From the cell containing the given text, extract its center point as [X, Y] coordinate. 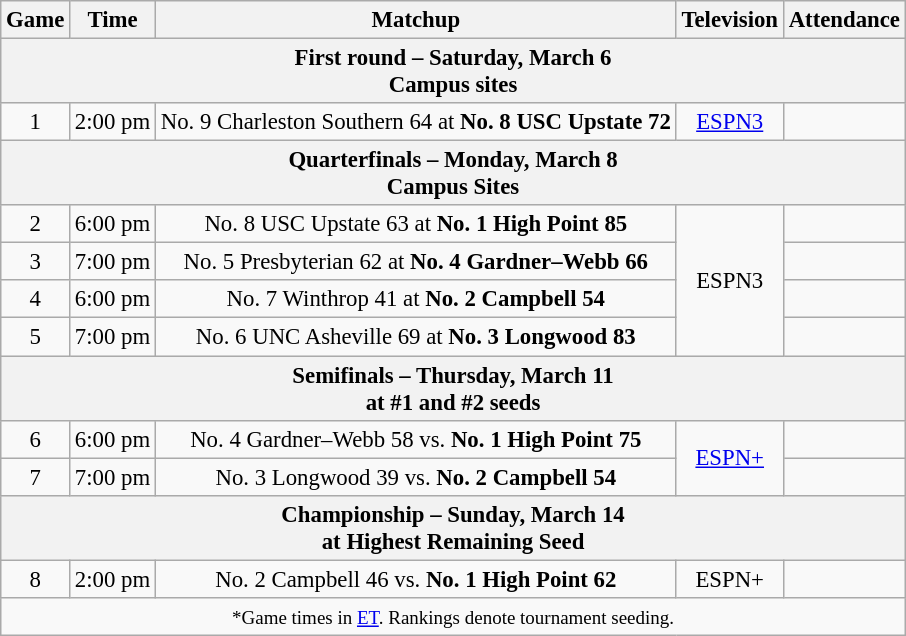
Semifinals – Thursday, March 11at #1 and #2 seeds [454, 388]
Television [730, 20]
Time [113, 20]
2 [36, 224]
Championship – Sunday, March 14at Highest Remaining Seed [454, 528]
No. 3 Longwood 39 vs. No. 2 Campbell 54 [416, 477]
Game [36, 20]
5 [36, 337]
7 [36, 477]
1 [36, 122]
3 [36, 262]
No. 7 Winthrop 41 at No. 2 Campbell 54 [416, 299]
Matchup [416, 20]
No. 6 UNC Asheville 69 at No. 3 Longwood 83 [416, 337]
First round – Saturday, March 6Campus sites [454, 72]
No. 9 Charleston Southern 64 at No. 8 USC Upstate 72 [416, 122]
No. 8 USC Upstate 63 at No. 1 High Point 85 [416, 224]
4 [36, 299]
Attendance [844, 20]
8 [36, 579]
6 [36, 439]
No. 2 Campbell 46 vs. No. 1 High Point 62 [416, 579]
No. 5 Presbyterian 62 at No. 4 Gardner–Webb 66 [416, 262]
No. 4 Gardner–Webb 58 vs. No. 1 High Point 75 [416, 439]
*Game times in ET. Rankings denote tournament seeding. [454, 617]
Quarterfinals – Monday, March 8Campus Sites [454, 174]
